From the cell containing the given text, extract its center point as (x, y) coordinate. 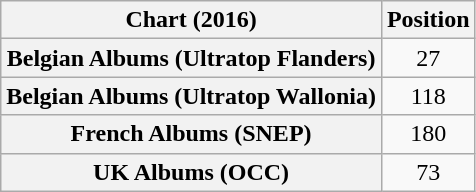
180 (428, 134)
73 (428, 172)
Position (428, 20)
Belgian Albums (Ultratop Flanders) (192, 58)
Chart (2016) (192, 20)
UK Albums (OCC) (192, 172)
118 (428, 96)
French Albums (SNEP) (192, 134)
27 (428, 58)
Belgian Albums (Ultratop Wallonia) (192, 96)
